Locate the cell with the specified text and output its (X, Y) center coordinate. 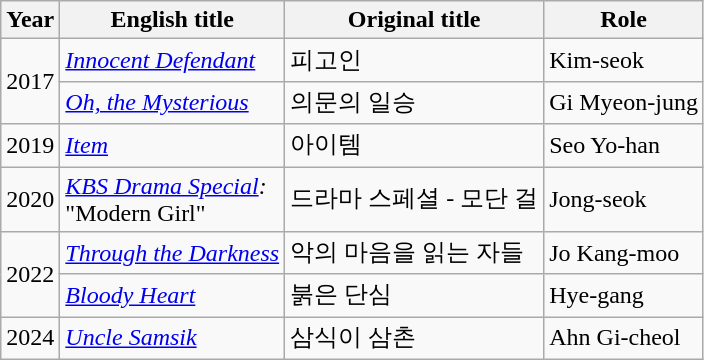
피고인 (414, 60)
Item (172, 146)
2022 (30, 274)
Jong-seok (624, 198)
악의 마음을 읽는 자들 (414, 254)
Uncle Samsik (172, 338)
드라마 스페셜 - 모단 걸 (414, 198)
Kim-seok (624, 60)
Innocent Defendant (172, 60)
KBS Drama Special:"Modern Girl" (172, 198)
삼식이 삼촌 (414, 338)
Through the Darkness (172, 254)
2020 (30, 198)
붉은 단심 (414, 296)
Jo Kang-moo (624, 254)
Ahn Gi-cheol (624, 338)
Oh, the Mysterious (172, 102)
Seo Yo-han (624, 146)
Gi Myeon-jung (624, 102)
Hye-gang (624, 296)
Role (624, 20)
Bloody Heart (172, 296)
English title (172, 20)
2017 (30, 82)
아이템 (414, 146)
2019 (30, 146)
Original title (414, 20)
Year (30, 20)
의문의 일승 (414, 102)
2024 (30, 338)
